Return the (x, y) coordinate for the center point of the cell that contains the specified text.  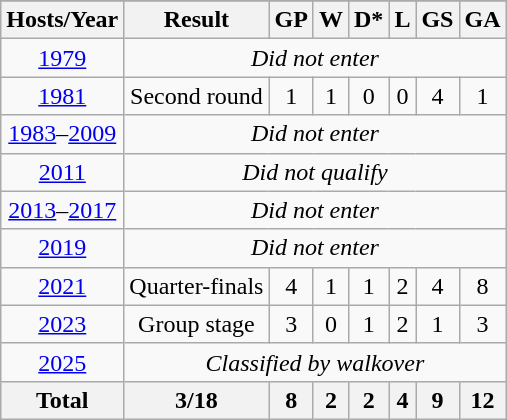
D* (368, 20)
W (330, 20)
Second round (196, 96)
Result (196, 20)
12 (482, 400)
GA (482, 20)
Total (62, 400)
2011 (62, 172)
Did not qualify (315, 172)
2025 (62, 362)
1979 (62, 58)
2021 (62, 286)
GS (438, 20)
GP (291, 20)
Hosts/Year (62, 20)
9 (438, 400)
1983–2009 (62, 134)
Classified by walkover (315, 362)
2019 (62, 248)
L (402, 20)
1981 (62, 96)
3/18 (196, 400)
Quarter-finals (196, 286)
2013–2017 (62, 210)
Group stage (196, 324)
2023 (62, 324)
